For the text-containing cell, return its midpoint in [X, Y] coordinate format. 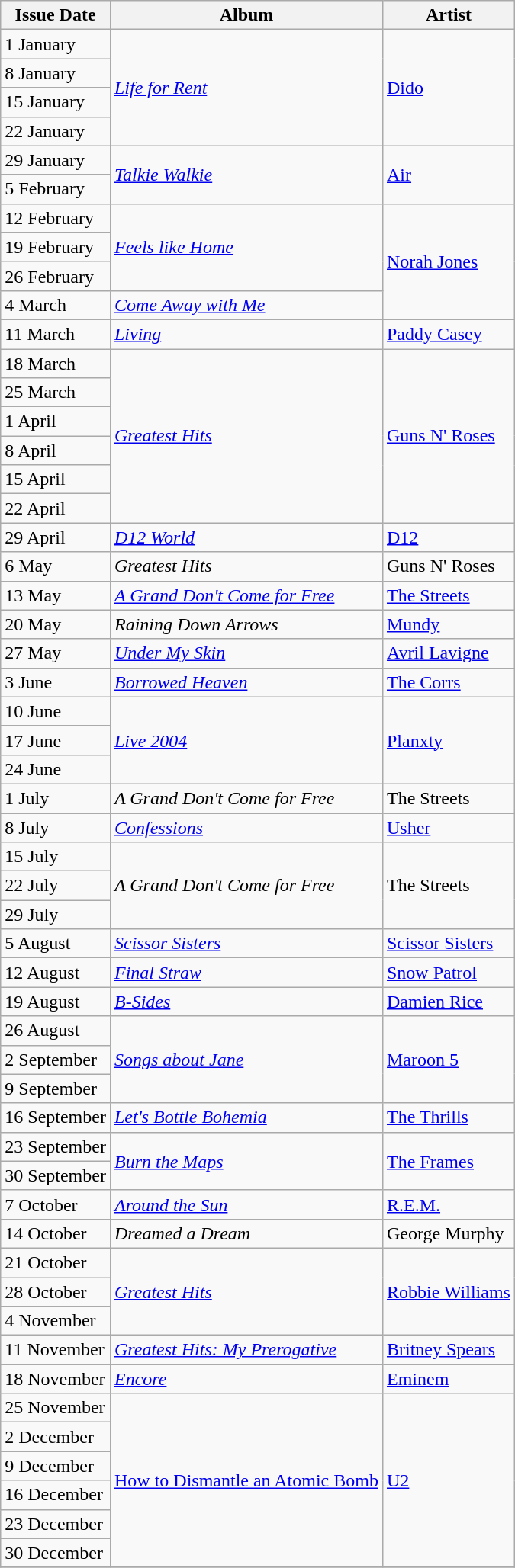
Burn the Maps [246, 1161]
23 September [56, 1146]
12 August [56, 973]
2 December [56, 1437]
15 April [56, 479]
Feels like Home [246, 247]
Dido [449, 88]
Live 2004 [246, 740]
15 July [56, 857]
4 March [56, 305]
8 April [56, 451]
Under My Skin [246, 653]
Come Away with Me [246, 305]
30 September [56, 1175]
Mundy [449, 624]
B-Sides [246, 1002]
Paddy Casey [449, 334]
Talkie Walkie [246, 175]
20 May [56, 624]
16 September [56, 1117]
29 July [56, 915]
Eminem [449, 1379]
Album [246, 15]
Around the Sun [246, 1204]
Confessions [246, 827]
9 September [56, 1089]
9 December [56, 1466]
Let's Bottle Bohemia [246, 1117]
30 December [56, 1553]
22 July [56, 886]
25 November [56, 1408]
29 January [56, 160]
Borrowed Heaven [246, 682]
13 May [56, 595]
17 June [56, 740]
28 October [56, 1292]
19 August [56, 1002]
3 June [56, 682]
Issue Date [56, 15]
Greatest Hits: My Prerogative [246, 1350]
16 December [56, 1495]
21 October [56, 1262]
27 May [56, 653]
Raining Down Arrows [246, 624]
4 November [56, 1321]
Snow Patrol [449, 973]
Planxty [449, 740]
7 October [56, 1204]
The Corrs [449, 682]
D12 World [246, 537]
Maroon 5 [449, 1060]
26 February [56, 276]
22 January [56, 131]
5 August [56, 944]
11 November [56, 1350]
D12 [449, 537]
1 January [56, 44]
18 November [56, 1379]
Dreamed a Dream [246, 1233]
How to Dismantle an Atomic Bomb [246, 1480]
Artist [449, 15]
2 September [56, 1060]
George Murphy [449, 1233]
1 April [56, 422]
Encore [246, 1379]
23 December [56, 1524]
12 February [56, 218]
6 May [56, 566]
10 June [56, 711]
8 January [56, 73]
Robbie Williams [449, 1291]
14 October [56, 1233]
Avril Lavigne [449, 653]
24 June [56, 769]
U2 [449, 1480]
Damien Rice [449, 1002]
25 March [56, 393]
The Thrills [449, 1117]
5 February [56, 189]
Life for Rent [246, 88]
18 March [56, 364]
Living [246, 334]
26 August [56, 1031]
19 February [56, 247]
Norah Jones [449, 261]
Britney Spears [449, 1350]
Songs about Jane [246, 1060]
Usher [449, 827]
The Frames [449, 1161]
8 July [56, 827]
11 March [56, 334]
1 July [56, 798]
29 April [56, 537]
Final Straw [246, 973]
Air [449, 175]
R.E.M. [449, 1204]
22 April [56, 508]
15 January [56, 102]
